Identify which cell holds the provided text, then report its (x, y) central coordinate. 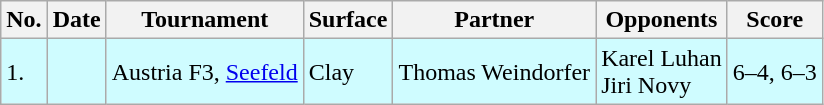
Clay (348, 72)
1. (24, 72)
Opponents (662, 20)
Score (774, 20)
Thomas Weindorfer (494, 72)
Karel Luhan Jiri Novy (662, 72)
Tournament (204, 20)
Austria F3, Seefeld (204, 72)
6–4, 6–3 (774, 72)
No. (24, 20)
Date (76, 20)
Partner (494, 20)
Surface (348, 20)
